Extract the [X, Y] coordinate from the center of the cell holding the provided text.  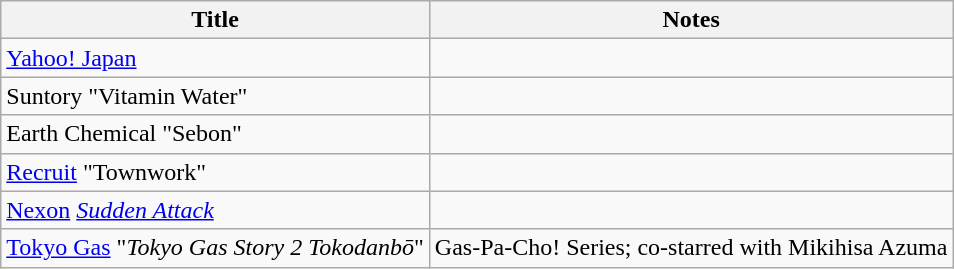
Title [216, 20]
Suntory "Vitamin Water" [216, 96]
Nexon Sudden Attack [216, 210]
Earth Chemical "Sebon" [216, 134]
Gas-Pa-Cho! Series; co-starred with Mikihisa Azuma [691, 248]
Recruit "Townwork" [216, 172]
Notes [691, 20]
Tokyo Gas "Tokyo Gas Story 2 Tokodanbō" [216, 248]
Yahoo! Japan [216, 58]
